Provide the (x, y) coordinate of the cell's center where the given text is located.  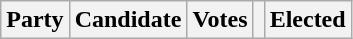
Party (35, 20)
Candidate (128, 20)
Votes (220, 20)
Elected (308, 20)
